Scan for the cell matching the given text and deliver its [x, y] coordinate at center. 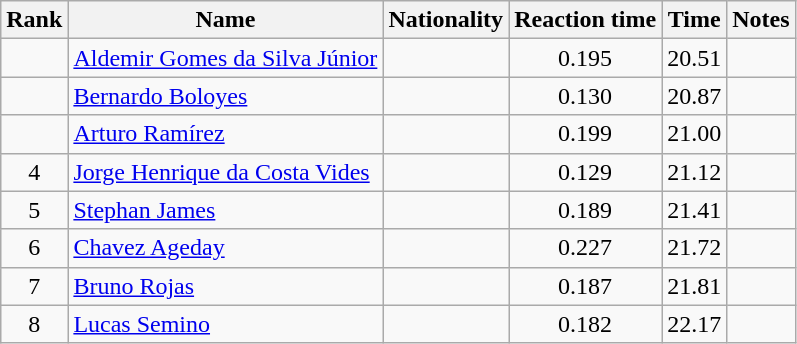
21.81 [694, 286]
0.195 [586, 58]
0.227 [586, 248]
0.130 [586, 96]
Stephan James [226, 210]
5 [34, 210]
Time [694, 20]
21.00 [694, 134]
Reaction time [586, 20]
21.12 [694, 172]
6 [34, 248]
21.72 [694, 248]
Lucas Semino [226, 324]
8 [34, 324]
21.41 [694, 210]
0.189 [586, 210]
7 [34, 286]
Aldemir Gomes da Silva Júnior [226, 58]
Arturo Ramírez [226, 134]
4 [34, 172]
Chavez Ageday [226, 248]
Name [226, 20]
Rank [34, 20]
0.182 [586, 324]
Nationality [446, 20]
Bruno Rojas [226, 286]
20.51 [694, 58]
Jorge Henrique da Costa Vides [226, 172]
Bernardo Boloyes [226, 96]
Notes [761, 20]
20.87 [694, 96]
0.187 [586, 286]
0.129 [586, 172]
22.17 [694, 324]
0.199 [586, 134]
